Provide the [X, Y] coordinate of the cell's center where the given text is located.  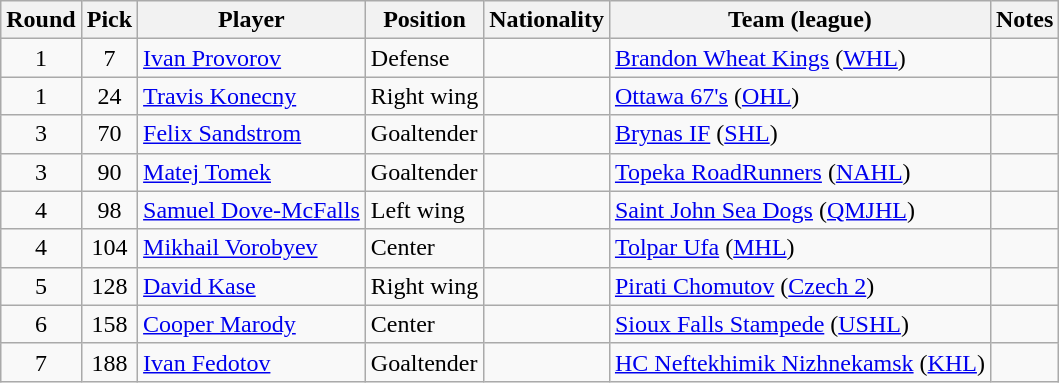
Player [252, 20]
Sioux Falls Stampede (USHL) [800, 324]
Cooper Marody [252, 324]
6 [41, 324]
HC Neftekhimik Nizhnekamsk (KHL) [800, 362]
98 [109, 210]
70 [109, 134]
Travis Konecny [252, 96]
Mikhail Vorobyev [252, 248]
Samuel Dove-McFalls [252, 210]
Brandon Wheat Kings (WHL) [800, 58]
Ivan Provorov [252, 58]
Ivan Fedotov [252, 362]
Nationality [547, 20]
Saint John Sea Dogs (QMJHL) [800, 210]
Round [41, 20]
Ottawa 67's (OHL) [800, 96]
128 [109, 286]
Left wing [424, 210]
24 [109, 96]
Team (league) [800, 20]
Matej Tomek [252, 172]
Tolpar Ufa (MHL) [800, 248]
Position [424, 20]
5 [41, 286]
Felix Sandstrom [252, 134]
Notes [1024, 20]
90 [109, 172]
Brynas IF (SHL) [800, 134]
Defense [424, 58]
David Kase [252, 286]
Topeka RoadRunners (NAHL) [800, 172]
Pick [109, 20]
158 [109, 324]
104 [109, 248]
188 [109, 362]
Pirati Chomutov (Czech 2) [800, 286]
